Pinpoint the cell where the given text exists, returning its [X, Y] midpoint coordinate. 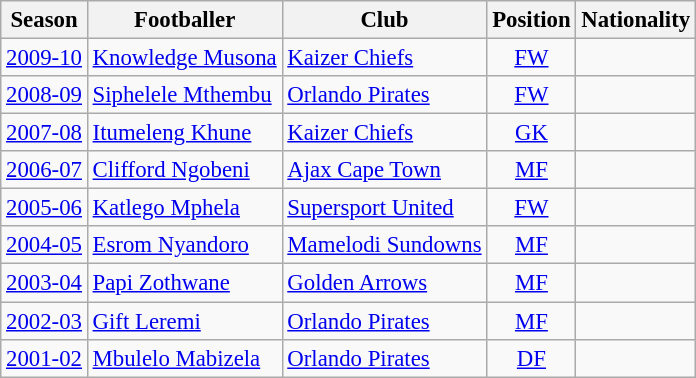
2007-08 [44, 133]
2006-07 [44, 170]
Supersport United [384, 208]
Itumeleng Khune [184, 133]
Club [384, 20]
2004-05 [44, 245]
Papi Zothwane [184, 283]
2002-03 [44, 321]
Season [44, 20]
Gift Leremi [184, 321]
Mbulelo Mabizela [184, 358]
Mamelodi Sundowns [384, 245]
Siphelele Mthembu [184, 95]
Position [532, 20]
Katlego Mphela [184, 208]
2008-09 [44, 95]
2003-04 [44, 283]
Nationality [636, 20]
2005-06 [44, 208]
GK [532, 133]
Knowledge Musona [184, 58]
Clifford Ngobeni [184, 170]
Footballer [184, 20]
Ajax Cape Town [384, 170]
Golden Arrows [384, 283]
2009-10 [44, 58]
Esrom Nyandoro [184, 245]
2001-02 [44, 358]
DF [532, 358]
